Return [x, y] of the center of cell containing provided text 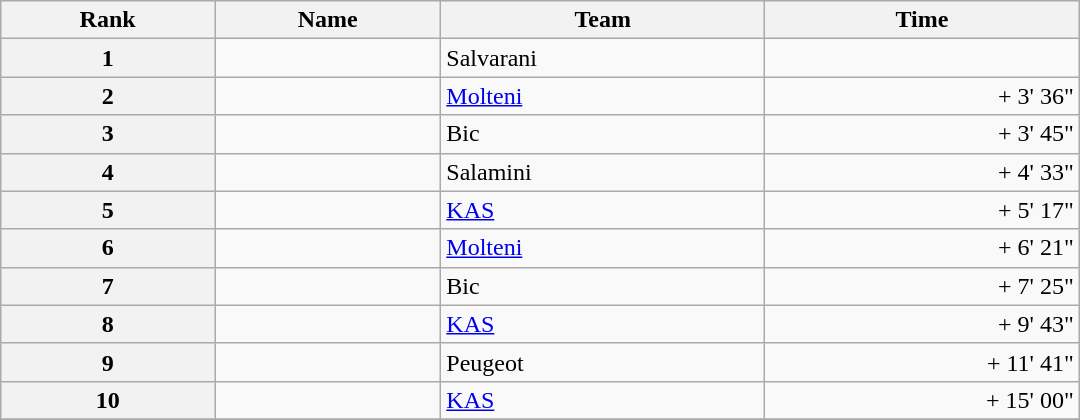
Rank [108, 20]
10 [108, 400]
Salvarani [603, 58]
Team [603, 20]
Time [922, 20]
6 [108, 248]
+ 6' 21" [922, 248]
+ 3' 45" [922, 134]
4 [108, 172]
Peugeot [603, 362]
Salamini [603, 172]
+ 15' 00" [922, 400]
+ 4' 33" [922, 172]
+ 11' 41" [922, 362]
+ 3' 36" [922, 96]
+ 7' 25" [922, 286]
7 [108, 286]
3 [108, 134]
9 [108, 362]
2 [108, 96]
1 [108, 58]
5 [108, 210]
+ 9' 43" [922, 324]
+ 5' 17" [922, 210]
8 [108, 324]
Name [327, 20]
